Detect which cell encompasses the target text, then output its [X, Y] center coordinate. 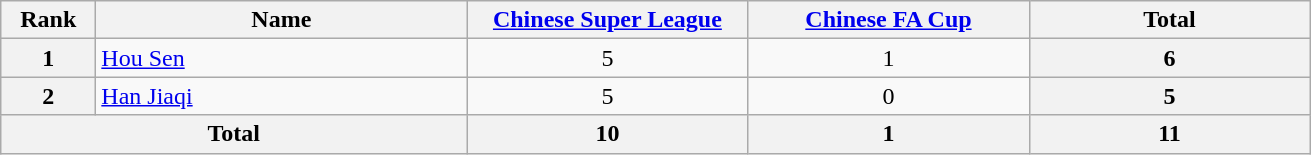
Hou Sen [282, 58]
Rank [48, 20]
Chinese FA Cup [888, 20]
2 [48, 96]
10 [608, 134]
Han Jiaqi [282, 96]
Chinese Super League [608, 20]
6 [1170, 58]
0 [888, 96]
Name [282, 20]
11 [1170, 134]
